Scan for the cell matching the given text and deliver its [X, Y] coordinate at center. 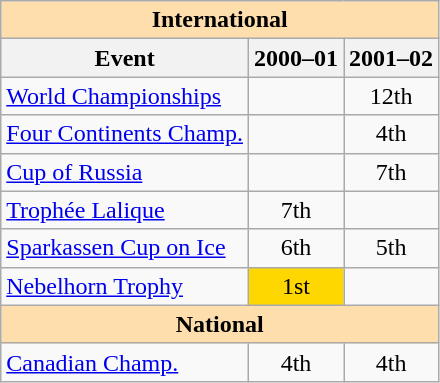
World Championships [125, 96]
6th [296, 248]
Sparkassen Cup on Ice [125, 248]
Event [125, 58]
Canadian Champ. [125, 362]
Cup of Russia [125, 172]
1st [296, 286]
5th [392, 248]
Four Continents Champ. [125, 134]
2001–02 [392, 58]
National [220, 324]
Nebelhorn Trophy [125, 286]
International [220, 20]
12th [392, 96]
2000–01 [296, 58]
Trophée Lalique [125, 210]
